From the cell containing the given text, extract its center point as (x, y) coordinate. 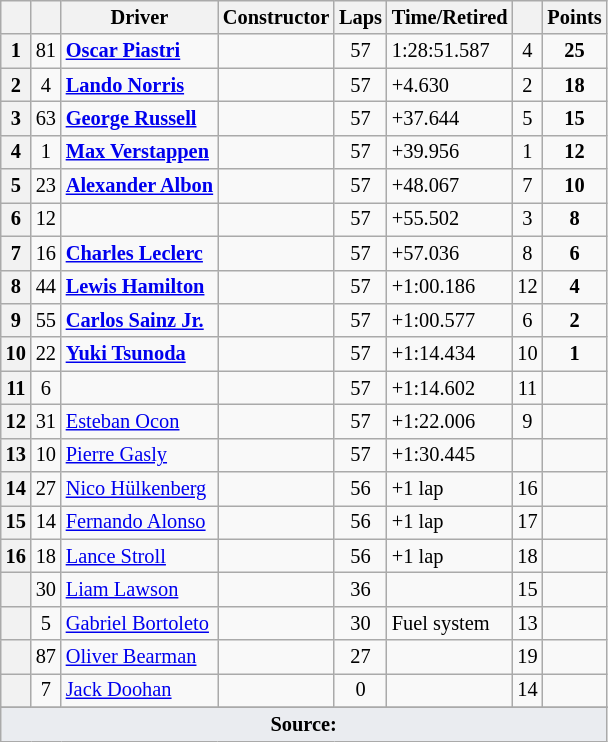
Alexander Albon (140, 186)
Yuki Tsunoda (140, 354)
Points (574, 17)
Gabriel Bortoleto (140, 623)
Source: (304, 724)
Pierre Gasly (140, 455)
+1:00.186 (450, 287)
81 (46, 51)
25 (574, 51)
36 (360, 589)
Lando Norris (140, 85)
+39.956 (450, 152)
Nico Hülkenberg (140, 489)
+48.067 (450, 186)
+57.036 (450, 253)
Liam Lawson (140, 589)
1:28:51.587 (450, 51)
Max Verstappen (140, 152)
63 (46, 118)
Oscar Piastri (140, 51)
31 (46, 421)
Driver (140, 17)
19 (527, 657)
87 (46, 657)
+4.630 (450, 85)
+1:14.434 (450, 354)
Lewis Hamilton (140, 287)
Constructor (276, 17)
55 (46, 320)
Jack Doohan (140, 690)
44 (46, 287)
+55.502 (450, 219)
Laps (360, 17)
23 (46, 186)
Carlos Sainz Jr. (140, 320)
0 (360, 690)
+1:22.006 (450, 421)
Fuel system (450, 623)
+1:00.577 (450, 320)
22 (46, 354)
17 (527, 522)
Fernando Alonso (140, 522)
Lance Stroll (140, 556)
George Russell (140, 118)
+1:14.602 (450, 388)
Time/Retired (450, 17)
Oliver Bearman (140, 657)
Esteban Ocon (140, 421)
+37.644 (450, 118)
Charles Leclerc (140, 253)
+1:30.445 (450, 455)
